Capture the cell that displays the provided text and extract its (x, y) central coordinate. 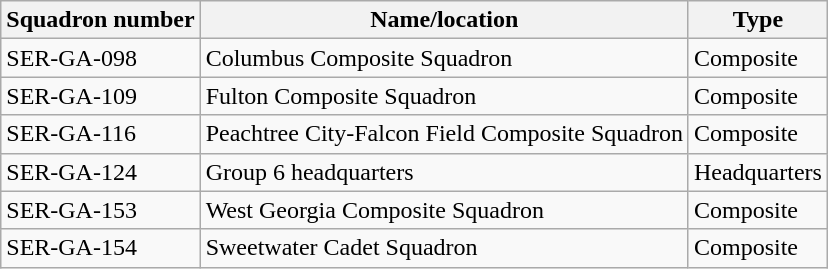
SER-GA-098 (100, 58)
Type (758, 20)
SER-GA-154 (100, 248)
SER-GA-116 (100, 134)
Sweetwater Cadet Squadron (444, 248)
Group 6 headquarters (444, 172)
Headquarters (758, 172)
Name/location (444, 20)
SER-GA-124 (100, 172)
SER-GA-153 (100, 210)
West Georgia Composite Squadron (444, 210)
Fulton Composite Squadron (444, 96)
Peachtree City-Falcon Field Composite Squadron (444, 134)
SER-GA-109 (100, 96)
Columbus Composite Squadron (444, 58)
Squadron number (100, 20)
